Determine the (X, Y) coordinate at the center of the cell enclosing the given text.  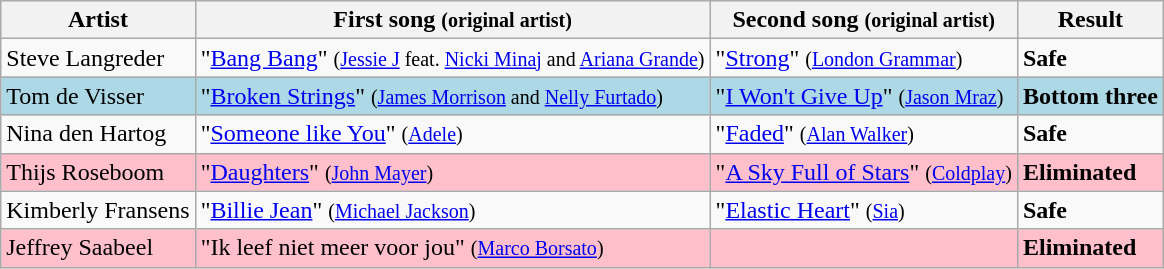
Kimberly Fransens (98, 210)
"Someone like You" (Adele) (452, 134)
"Daughters" (John Mayer) (452, 172)
Steve Langreder (98, 58)
Jeffrey Saabeel (98, 248)
Artist (98, 20)
"Broken Strings" (James Morrison and Nelly Furtado) (452, 96)
"Billie Jean" (Michael Jackson) (452, 210)
Thijs Roseboom (98, 172)
Nina den Hartog (98, 134)
"Faded" (Alan Walker) (864, 134)
"Bang Bang" (Jessie J feat. Nicki Minaj and Ariana Grande) (452, 58)
Result (1090, 20)
Second song (original artist) (864, 20)
"I Won't Give Up" (Jason Mraz) (864, 96)
First song (original artist) (452, 20)
"Elastic Heart" (Sia) (864, 210)
"Ik leef niet meer voor jou" (Marco Borsato) (452, 248)
"Strong" (London Grammar) (864, 58)
Bottom three (1090, 96)
"A Sky Full of Stars" (Coldplay) (864, 172)
Tom de Visser (98, 96)
